Return (X, Y) of the center of cell containing provided text 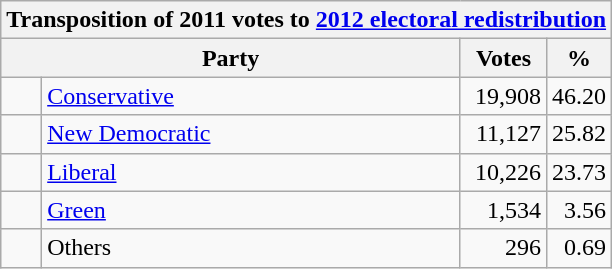
296 (503, 248)
1,534 (503, 210)
Votes (503, 58)
Transposition of 2011 votes to 2012 electoral redistribution (306, 20)
46.20 (580, 96)
10,226 (503, 172)
11,127 (503, 134)
Others (252, 248)
25.82 (580, 134)
0.69 (580, 248)
Party (231, 58)
23.73 (580, 172)
Green (252, 210)
% (580, 58)
3.56 (580, 210)
New Democratic (252, 134)
19,908 (503, 96)
Conservative (252, 96)
Liberal (252, 172)
